Search for the cell housing the specified text and yield its [x, y] center coordinate. 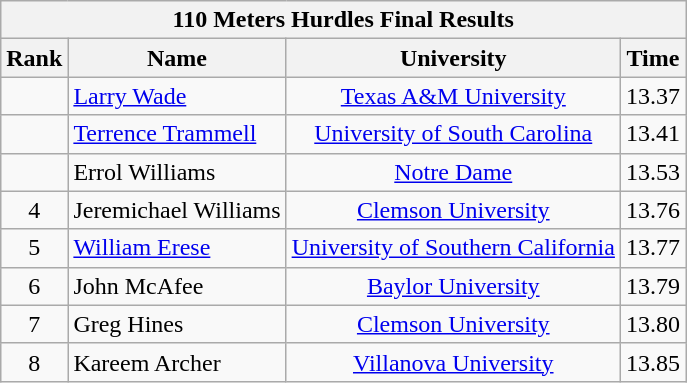
John McAfee [177, 286]
13.77 [652, 248]
Terrence Trammell [177, 134]
13.53 [652, 172]
University [453, 58]
110 Meters Hurdles Final Results [344, 20]
4 [34, 210]
Errol Williams [177, 172]
University of South Carolina [453, 134]
13.76 [652, 210]
13.80 [652, 324]
Notre Dame [453, 172]
Larry Wade [177, 96]
Kareem Archer [177, 362]
8 [34, 362]
Villanova University [453, 362]
University of Southern California [453, 248]
6 [34, 286]
7 [34, 324]
Jeremichael Williams [177, 210]
William Erese [177, 248]
Time [652, 58]
Baylor University [453, 286]
Name [177, 58]
Texas A&M University [453, 96]
5 [34, 248]
13.85 [652, 362]
13.37 [652, 96]
13.41 [652, 134]
Greg Hines [177, 324]
13.79 [652, 286]
Rank [34, 58]
